Identify which cell holds the provided text, then report its (X, Y) central coordinate. 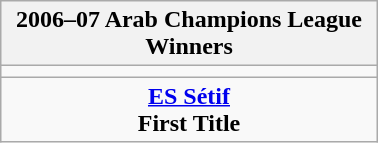
ES SétifFirst Title (189, 110)
2006–07 Arab Champions League Winners (189, 34)
